Determine the (X, Y) coordinate at the center of the cell enclosing the given text.  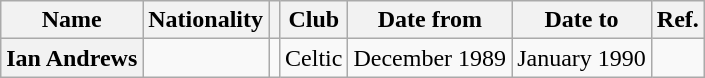
Club (314, 20)
December 1989 (430, 58)
January 1990 (582, 58)
Name (72, 20)
Date from (430, 20)
Ian Andrews (72, 58)
Celtic (314, 58)
Date to (582, 20)
Nationality (206, 20)
Ref. (678, 20)
